Find where the given text appears and provide that cell's center as [X, Y] coordinate. 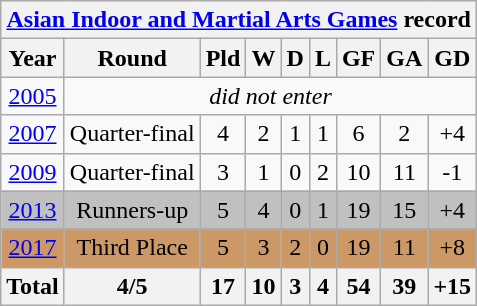
Runners-up [132, 210]
54 [358, 286]
2013 [33, 210]
6 [358, 134]
2005 [33, 96]
GF [358, 58]
15 [404, 210]
+15 [452, 286]
D [295, 58]
17 [223, 286]
2007 [33, 134]
Asian Indoor and Martial Arts Games record [239, 20]
GD [452, 58]
39 [404, 286]
+8 [452, 248]
W [264, 58]
Round [132, 58]
2017 [33, 248]
GA [404, 58]
did not enter [270, 96]
Pld [223, 58]
Year [33, 58]
-1 [452, 172]
L [322, 58]
Third Place [132, 248]
4/5 [132, 286]
Total [33, 286]
2009 [33, 172]
